Search for the cell housing the specified text and yield its (x, y) center coordinate. 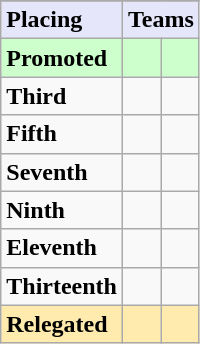
Seventh (62, 172)
Placing (62, 20)
Ninth (62, 210)
Teams (160, 20)
Promoted (62, 58)
Thirteenth (62, 286)
Fifth (62, 134)
Third (62, 96)
Relegated (62, 324)
Eleventh (62, 248)
